Scan for the cell matching the given text and deliver its [X, Y] coordinate at center. 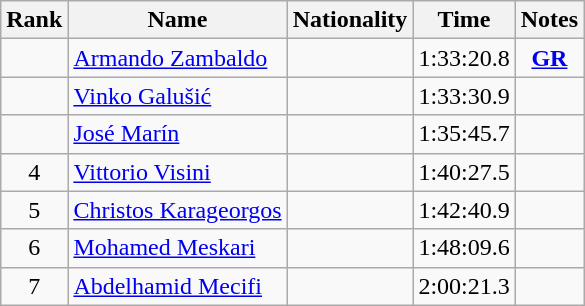
1:48:09.6 [464, 248]
1:33:30.9 [464, 96]
Vittorio Visini [178, 172]
Vinko Galušić [178, 96]
5 [34, 210]
GR [549, 58]
Armando Zambaldo [178, 58]
Rank [34, 20]
José Marín [178, 134]
1:42:40.9 [464, 210]
Notes [549, 20]
1:33:20.8 [464, 58]
Nationality [350, 20]
4 [34, 172]
Abdelhamid Mecifi [178, 286]
Name [178, 20]
Mohamed Meskari [178, 248]
7 [34, 286]
1:35:45.7 [464, 134]
1:40:27.5 [464, 172]
Christos Karageorgos [178, 210]
Time [464, 20]
6 [34, 248]
2:00:21.3 [464, 286]
